From the cell containing the given text, extract its center point as (X, Y) coordinate. 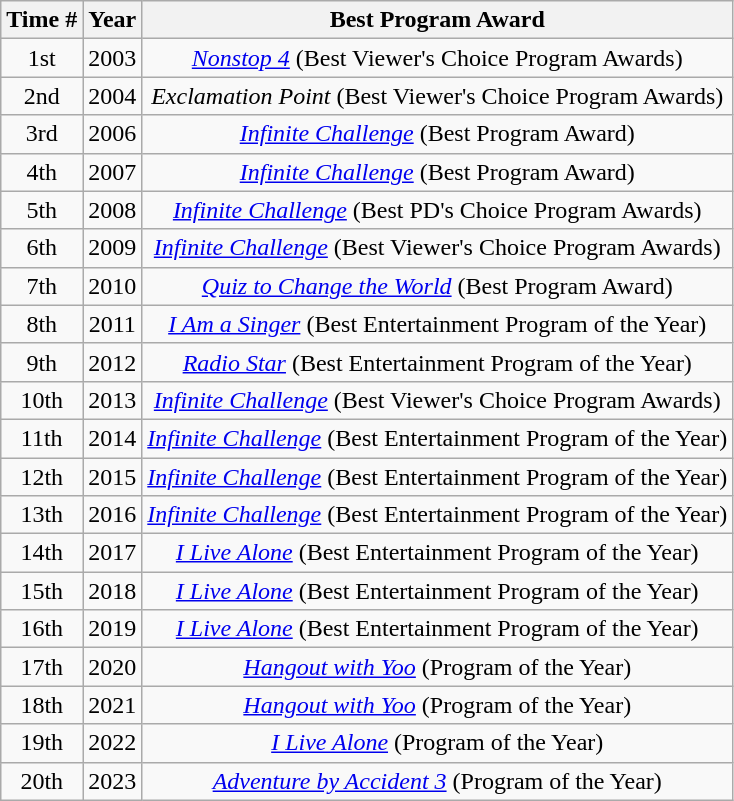
2013 (112, 400)
Infinite Challenge (Best PD's Choice Program Awards) (438, 210)
11th (42, 438)
2023 (112, 781)
2006 (112, 134)
I Live Alone (Program of the Year) (438, 743)
Nonstop 4 (Best Viewer's Choice Program Awards) (438, 58)
2007 (112, 172)
2018 (112, 591)
Best Program Award (438, 20)
Radio Star (Best Entertainment Program of the Year) (438, 362)
8th (42, 324)
20th (42, 781)
Adventure by Accident 3 (Program of the Year) (438, 781)
2016 (112, 515)
6th (42, 248)
12th (42, 477)
7th (42, 286)
2008 (112, 210)
4th (42, 172)
16th (42, 629)
Time # (42, 20)
14th (42, 553)
Exclamation Point (Best Viewer's Choice Program Awards) (438, 96)
Year (112, 20)
2022 (112, 743)
17th (42, 667)
2019 (112, 629)
2nd (42, 96)
19th (42, 743)
2020 (112, 667)
2003 (112, 58)
2021 (112, 705)
Quiz to Change the World (Best Program Award) (438, 286)
2015 (112, 477)
2017 (112, 553)
9th (42, 362)
2014 (112, 438)
1st (42, 58)
3rd (42, 134)
10th (42, 400)
13th (42, 515)
2010 (112, 286)
2009 (112, 248)
18th (42, 705)
15th (42, 591)
2004 (112, 96)
I Am a Singer (Best Entertainment Program of the Year) (438, 324)
2012 (112, 362)
2011 (112, 324)
5th (42, 210)
